Detect which cell encompasses the target text, then output its (X, Y) center coordinate. 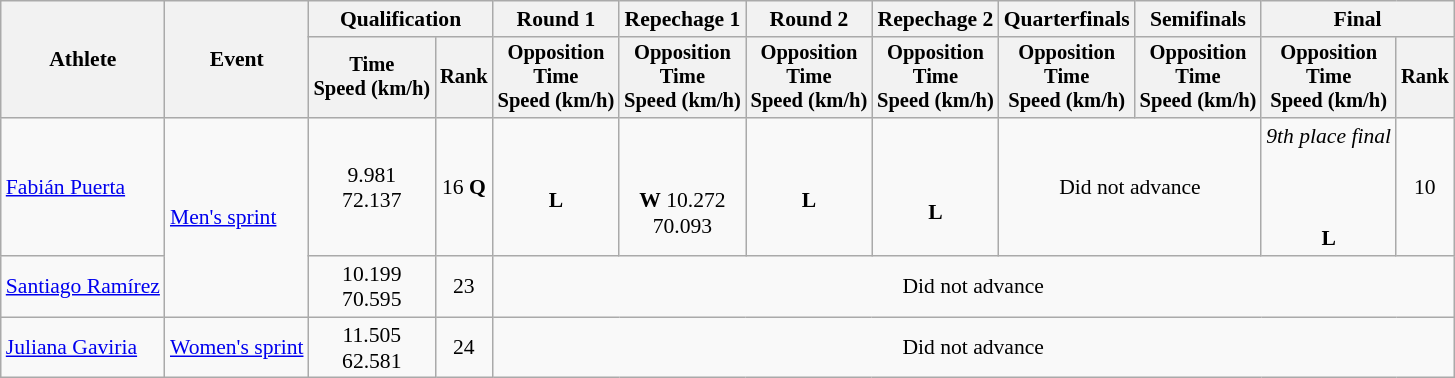
23 (464, 286)
Women's sprint (237, 348)
Qualification (401, 19)
10.19970.595 (372, 286)
16 Q (464, 187)
Repechage 2 (936, 19)
10 (1425, 187)
TimeSpeed (km/h) (372, 78)
Quarterfinals (1067, 19)
Men's sprint (237, 218)
9.98172.137 (372, 187)
Round 1 (556, 19)
Semifinals (1198, 19)
Fabián Puerta (83, 187)
W 10.27270.093 (682, 187)
24 (464, 348)
11.50562.581 (372, 348)
Event (237, 60)
Round 2 (810, 19)
Repechage 1 (682, 19)
9th place finalL (1328, 187)
Athlete (83, 60)
Juliana Gaviria (83, 348)
Final (1357, 19)
Santiago Ramírez (83, 286)
